Capture the cell that displays the provided text and extract its [x, y] central coordinate. 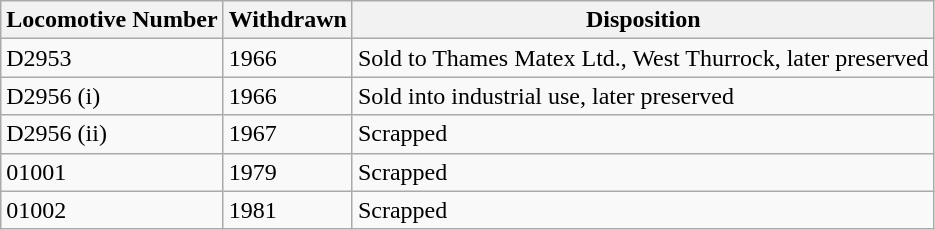
D2956 (ii) [112, 134]
D2956 (i) [112, 96]
Locomotive Number [112, 20]
1979 [288, 172]
Disposition [643, 20]
Sold to Thames Matex Ltd., West Thurrock, later preserved [643, 58]
Sold into industrial use, later preserved [643, 96]
1981 [288, 210]
Withdrawn [288, 20]
01001 [112, 172]
1967 [288, 134]
D2953 [112, 58]
01002 [112, 210]
